Identify which cell holds the provided text, then report its (X, Y) central coordinate. 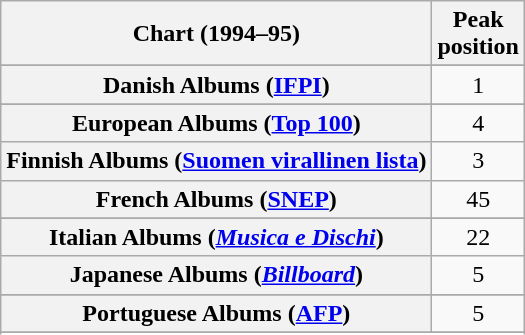
4 (478, 123)
Italian Albums (Musica e Dischi) (216, 237)
European Albums (Top 100) (216, 123)
Danish Albums (IFPI) (216, 85)
French Albums (SNEP) (216, 199)
Portuguese Albums (AFP) (216, 313)
1 (478, 85)
Chart (1994–95) (216, 34)
Japanese Albums (Billboard) (216, 275)
Peakposition (478, 34)
45 (478, 199)
3 (478, 161)
22 (478, 237)
Finnish Albums (Suomen virallinen lista) (216, 161)
